From the cell containing the given text, extract its center point as [x, y] coordinate. 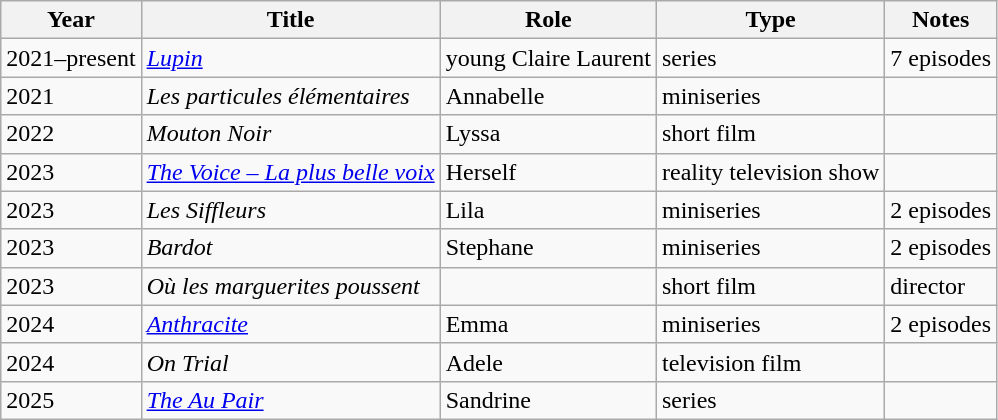
Role [548, 20]
television film [770, 362]
Notes [941, 20]
Les Siffleurs [290, 210]
Year [71, 20]
Où les marguerites poussent [290, 286]
Lupin [290, 58]
2021–present [71, 58]
Lyssa [548, 134]
7 episodes [941, 58]
Stephane [548, 248]
Mouton Noir [290, 134]
On Trial [290, 362]
Annabelle [548, 96]
director [941, 286]
Lila [548, 210]
young Claire Laurent [548, 58]
Adele [548, 362]
Bardot [290, 248]
Herself [548, 172]
Anthracite [290, 324]
2021 [71, 96]
2022 [71, 134]
The Au Pair [290, 400]
The Voice – La plus belle voix [290, 172]
reality television show [770, 172]
Title [290, 20]
2025 [71, 400]
Sandrine [548, 400]
Les particules élémentaires [290, 96]
Emma [548, 324]
Type [770, 20]
